Determine the (x, y) coordinate at the center of the cell enclosing the given text.  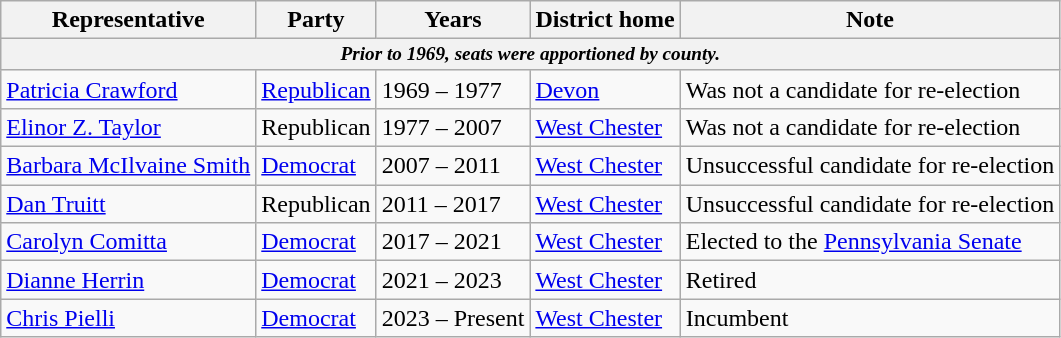
1969 – 1977 (453, 89)
Incumbent (870, 318)
Chris Pielli (128, 318)
Party (316, 20)
1977 – 2007 (453, 128)
2017 – 2021 (453, 242)
Barbara McIlvaine Smith (128, 166)
Note (870, 20)
Carolyn Comitta (128, 242)
Devon (605, 89)
Dan Truitt (128, 204)
Elected to the Pennsylvania Senate (870, 242)
Representative (128, 20)
2011 – 2017 (453, 204)
2007 – 2011 (453, 166)
2021 – 2023 (453, 280)
Elinor Z. Taylor (128, 128)
Patricia Crawford (128, 89)
2023 – Present (453, 318)
Dianne Herrin (128, 280)
Retired (870, 280)
District home (605, 20)
Years (453, 20)
Prior to 1969, seats were apportioned by county. (530, 55)
